Extract the [X, Y] coordinate from the center of the cell holding the provided text.  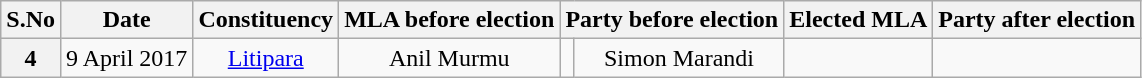
Elected MLA [858, 20]
Anil Murmu [450, 58]
Date [126, 20]
Constituency [266, 20]
S.No [31, 20]
MLA before election [450, 20]
Party after election [1037, 20]
Simon Marandi [679, 58]
4 [31, 58]
9 April 2017 [126, 58]
Litipara [266, 58]
Party before election [672, 20]
